Output the [X, Y] coordinate of the center of the cell containing the given text.  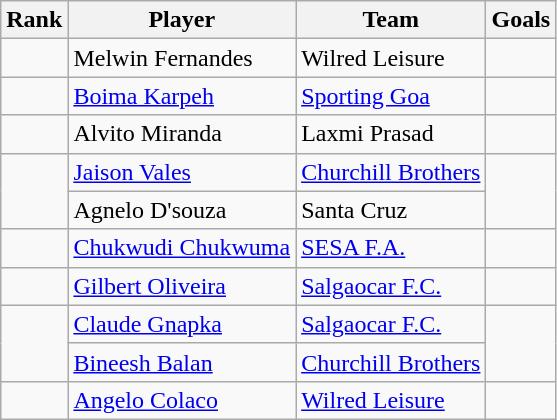
Player [182, 20]
Angelo Colaco [182, 400]
Boima Karpeh [182, 96]
Rank [34, 20]
Sporting Goa [391, 96]
Bineesh Balan [182, 362]
Gilbert Oliveira [182, 286]
Laxmi Prasad [391, 134]
Claude Gnapka [182, 324]
Chukwudi Chukwuma [182, 248]
Alvito Miranda [182, 134]
SESA F.A. [391, 248]
Team [391, 20]
Melwin Fernandes [182, 58]
Goals [521, 20]
Jaison Vales [182, 172]
Agnelo D'souza [182, 210]
Santa Cruz [391, 210]
